Return [x, y] of the center of cell containing provided text 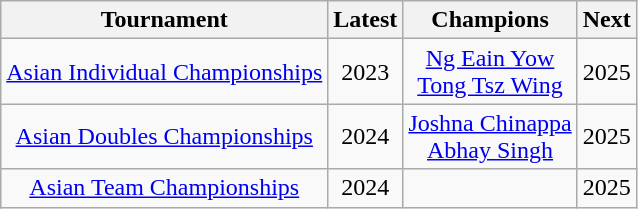
Asian Team Championships [164, 188]
Asian Individual Championships [164, 72]
2023 [366, 72]
Tournament [164, 20]
Joshna ChinappaAbhay Singh [490, 136]
Latest [366, 20]
Asian Doubles Championships [164, 136]
Ng Eain Yow Tong Tsz Wing [490, 72]
Next [606, 20]
Champions [490, 20]
